Return [x, y] of the center of cell containing provided text 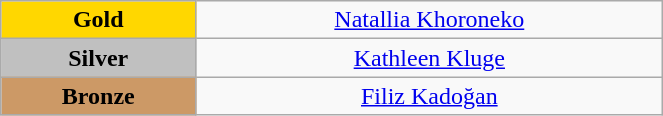
Gold [98, 20]
Silver [98, 58]
Natallia Khoroneko [430, 20]
Bronze [98, 96]
Filiz Kadoğan [430, 96]
Kathleen Kluge [430, 58]
